Locate the cell with the specified text and output its (X, Y) center coordinate. 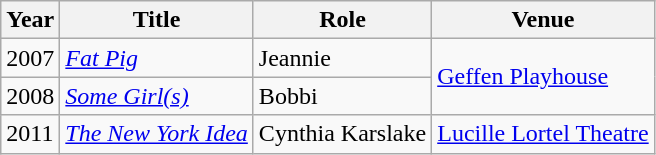
2007 (30, 58)
Year (30, 20)
Fat Pig (157, 58)
Role (342, 20)
2008 (30, 96)
Geffen Playhouse (544, 77)
2011 (30, 134)
Some Girl(s) (157, 96)
Title (157, 20)
Cynthia Karslake (342, 134)
Bobbi (342, 96)
Venue (544, 20)
Jeannie (342, 58)
The New York Idea (157, 134)
Lucille Lortel Theatre (544, 134)
